Detect which cell encompasses the target text, then output its (x, y) center coordinate. 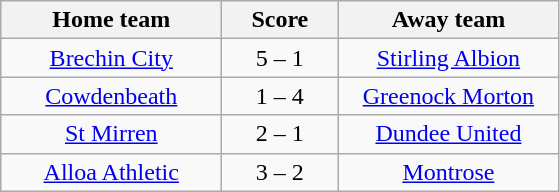
1 – 4 (280, 96)
5 – 1 (280, 58)
2 – 1 (280, 134)
Montrose (448, 172)
Brechin City (112, 58)
Cowdenbeath (112, 96)
Away team (448, 20)
Home team (112, 20)
3 – 2 (280, 172)
Alloa Athletic (112, 172)
Score (280, 20)
Dundee United (448, 134)
Stirling Albion (448, 58)
Greenock Morton (448, 96)
St Mirren (112, 134)
